Return (x, y) of the center of cell containing provided text 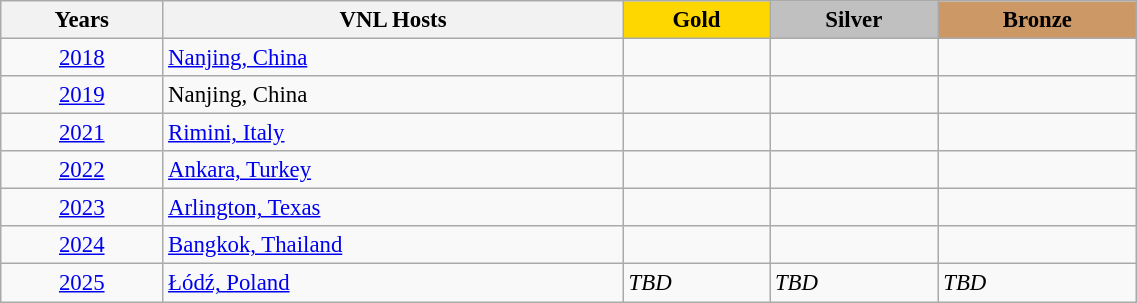
2025 (82, 283)
Rimini, Italy (394, 133)
2024 (82, 245)
2022 (82, 170)
Łódź, Poland (394, 283)
2019 (82, 95)
2018 (82, 58)
Bronze (1038, 20)
Arlington, Texas (394, 208)
Silver (854, 20)
Ankara, Turkey (394, 170)
Gold (696, 20)
2023 (82, 208)
Years (82, 20)
Bangkok, Thailand (394, 245)
2021 (82, 133)
VNL Hosts (394, 20)
